Find where the given text appears and provide that cell's center as [X, Y] coordinate. 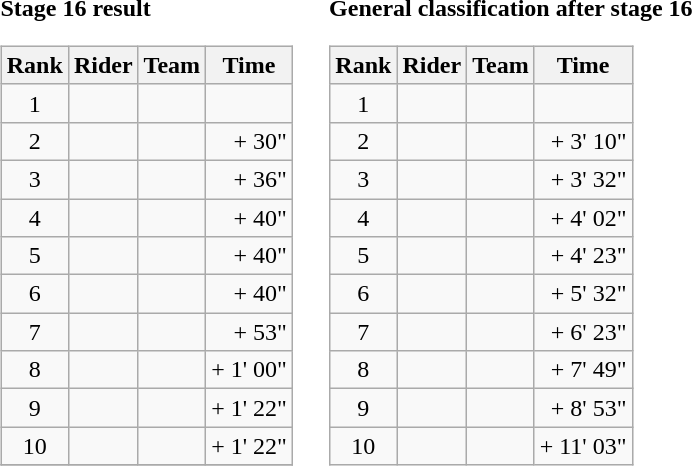
+ 6' 23" [583, 332]
+ 30" [250, 141]
+ 11' 03" [583, 446]
+ 5' 32" [583, 294]
+ 53" [250, 332]
+ 7' 49" [583, 370]
+ 4' 02" [583, 217]
+ 8' 53" [583, 408]
+ 4' 23" [583, 256]
+ 36" [250, 179]
+ 3' 32" [583, 179]
+ 3' 10" [583, 141]
+ 1' 00" [250, 370]
